Output the [X, Y] coordinate of the center of the cell containing the given text.  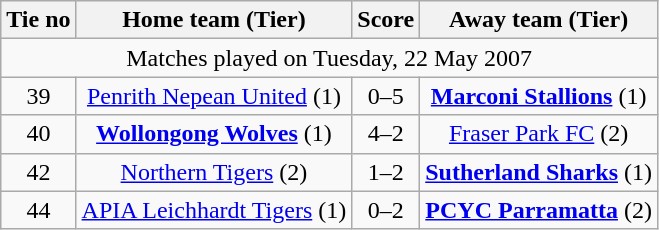
1–2 [386, 172]
Penrith Nepean United (1) [214, 96]
40 [38, 134]
PCYC Parramatta (2) [539, 210]
Wollongong Wolves (1) [214, 134]
Away team (Tier) [539, 20]
Marconi Stallions (1) [539, 96]
Home team (Tier) [214, 20]
Fraser Park FC (2) [539, 134]
Northern Tigers (2) [214, 172]
Tie no [38, 20]
Sutherland Sharks (1) [539, 172]
0–5 [386, 96]
39 [38, 96]
Matches played on Tuesday, 22 May 2007 [330, 58]
0–2 [386, 210]
Score [386, 20]
4–2 [386, 134]
42 [38, 172]
APIA Leichhardt Tigers (1) [214, 210]
44 [38, 210]
